Identify which cell holds the provided text, then report its [X, Y] central coordinate. 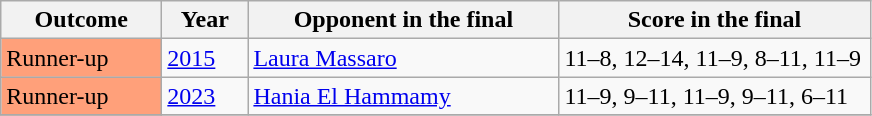
11–9, 9–11, 11–9, 9–11, 6–11 [714, 96]
2015 [205, 58]
Laura Massaro [404, 58]
Hania El Hammamy [404, 96]
Opponent in the final [404, 20]
Score in the final [714, 20]
2023 [205, 96]
Year [205, 20]
11–8, 12–14, 11–9, 8–11, 11–9 [714, 58]
Outcome [82, 20]
